Extract the (X, Y) coordinate from the center of the cell holding the provided text.  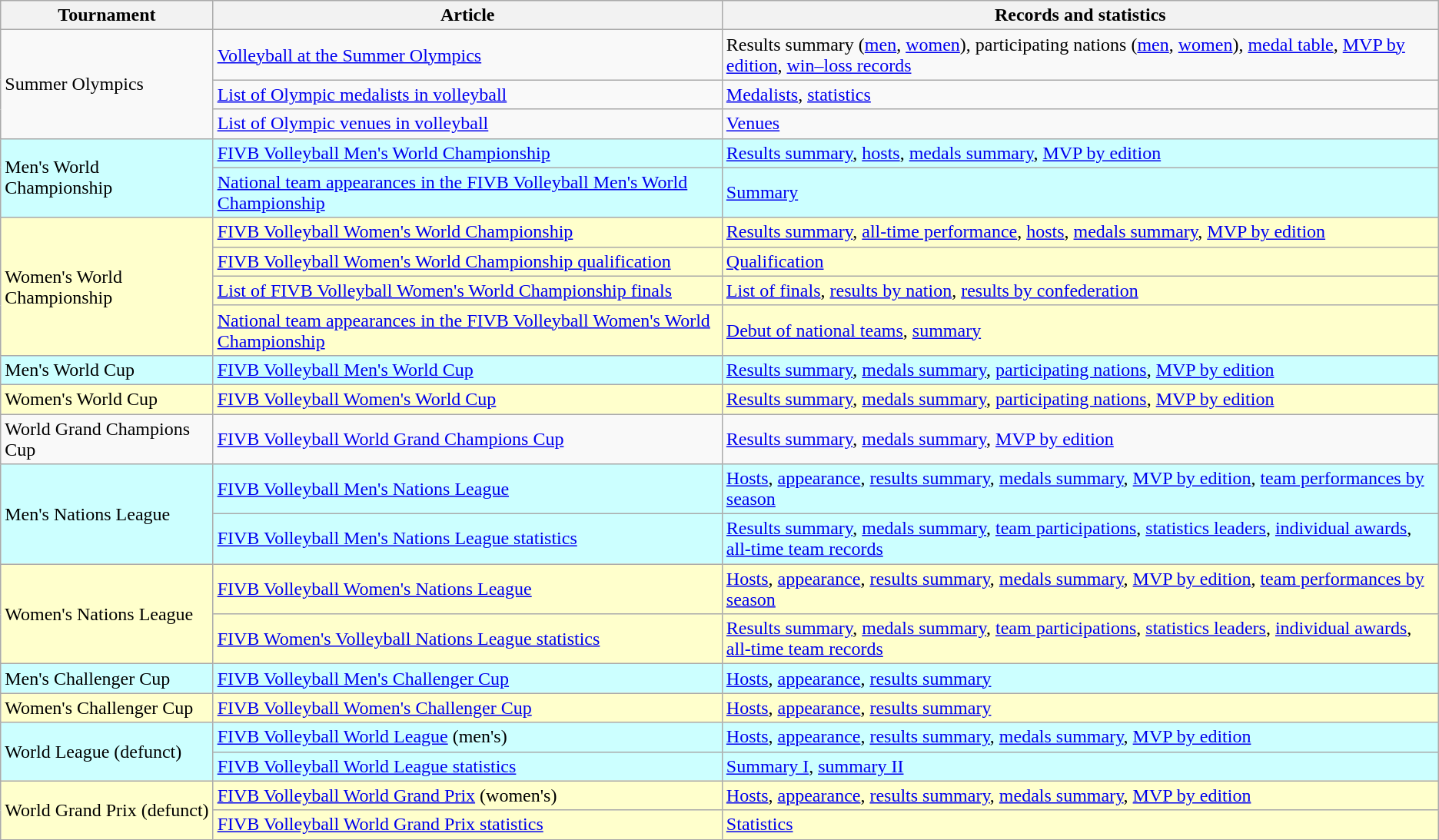
FIVB Volleyball Men's World Championship (467, 153)
FIVB Volleyball World League (men's) (467, 737)
FIVB Volleyball Men's World Cup (467, 370)
Summary I, summary II (1080, 766)
Venues (1080, 124)
FIVB Women's Volleyball Nations League statistics (467, 639)
FIVB Volleyball Women's World Championship qualification (467, 261)
FIVB Volleyball World Grand Prix (women's) (467, 795)
FIVB Volleyball Women's World Cup (467, 399)
Results summary, all-time performance, hosts, medals summary, MVP by edition (1080, 232)
FIVB Volleyball Men's Challenger Cup (467, 679)
List of Olympic medalists in volleyball (467, 95)
FIVB Volleyball Women's Nations League (467, 589)
National team appearances in the FIVB Volleyball Men's World Championship (467, 192)
Results summary, medals summary, MVP by edition (1080, 438)
National team appearances in the FIVB Volleyball Women's World Championship (467, 330)
Men's World Cup (107, 370)
World Grand Prix (defunct) (107, 810)
Women's Challenger Cup (107, 708)
World League (defunct) (107, 752)
FIVB Volleyball World League statistics (467, 766)
List of FIVB Volleyball Women's World Championship finals (467, 291)
Women's Nations League (107, 614)
FIVB Volleyball World Grand Champions Cup (467, 438)
FIVB Volleyball Men's Nations League (467, 489)
List of Olympic venues in volleyball (467, 124)
FIVB Volleyball Women's Challenger Cup (467, 708)
Qualification (1080, 261)
Medalists, statistics (1080, 95)
Women's World Cup (107, 399)
Volleyball at the Summer Olympics (467, 55)
Article (467, 15)
Results summary, hosts, medals summary, MVP by edition (1080, 153)
Men's Nations League (107, 514)
FIVB Volleyball Men's Nations League statistics (467, 540)
Summary (1080, 192)
Statistics (1080, 825)
List of finals, results by nation, results by confederation (1080, 291)
Records and statistics (1080, 15)
Men's Challenger Cup (107, 679)
Men's World Championship (107, 178)
Tournament (107, 15)
FIVB Volleyball Women's World Championship (467, 232)
World Grand Champions Cup (107, 438)
Debut of national teams, summary (1080, 330)
Summer Olympics (107, 85)
Results summary (men, women), participating nations (men, women), medal table, MVP by edition, win–loss records (1080, 55)
FIVB Volleyball World Grand Prix statistics (467, 825)
Women's World Championship (107, 286)
